For the text-containing cell, return its midpoint in (x, y) coordinate format. 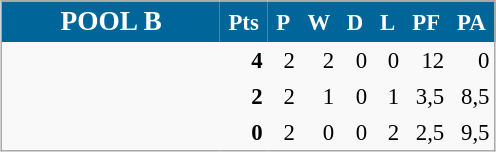
PA (472, 22)
9,5 (472, 132)
L (388, 22)
POOL B (110, 22)
D (356, 22)
P (283, 22)
8,5 (472, 96)
12 (426, 60)
PF (426, 22)
W (318, 22)
3,5 (426, 96)
Pts (244, 22)
4 (244, 60)
2,5 (426, 132)
